Detect which cell encompasses the target text, then output its [x, y] center coordinate. 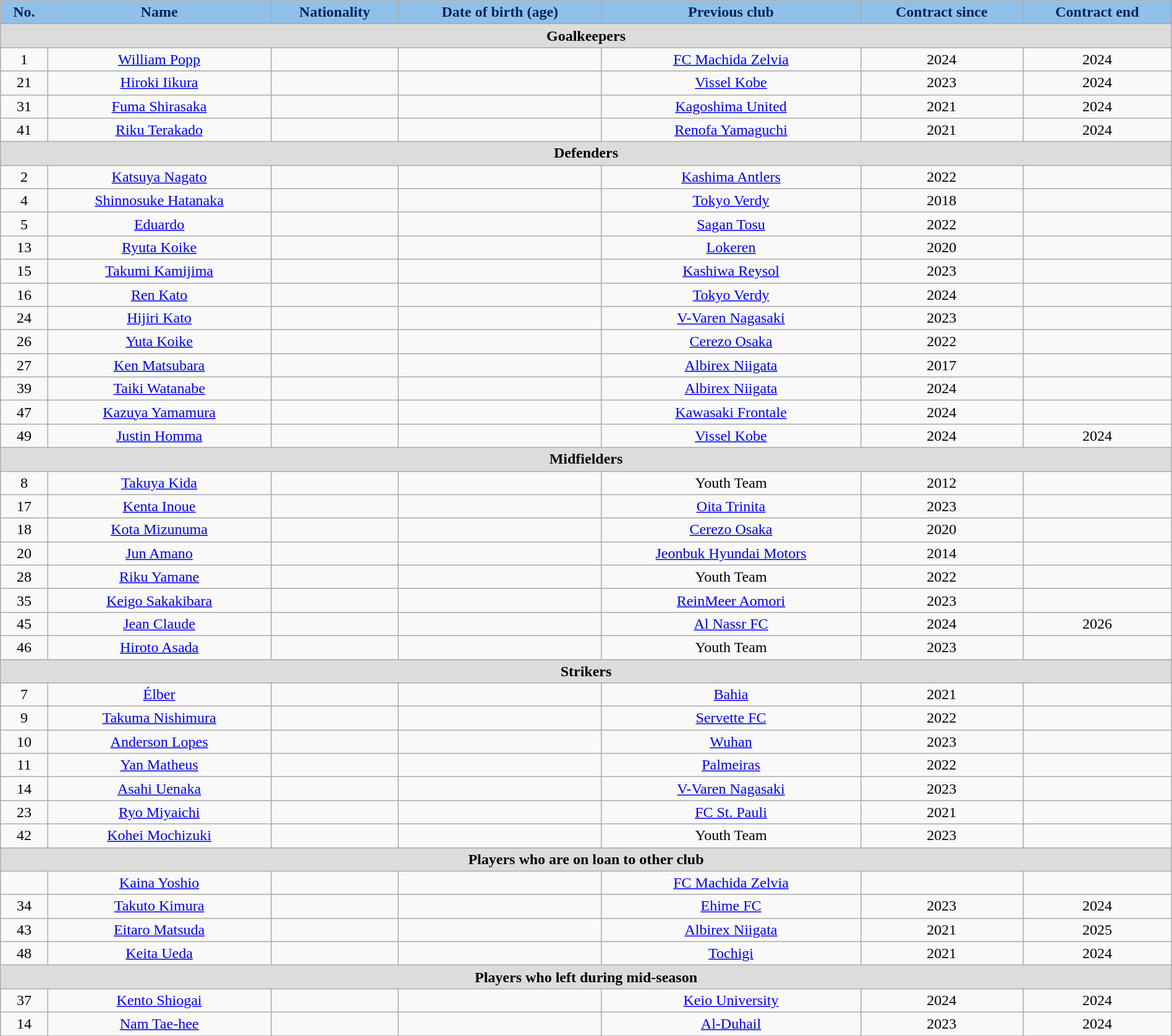
21 [24, 83]
Lokeren [731, 247]
FC St. Pauli [731, 812]
31 [24, 106]
1 [24, 59]
46 [24, 647]
9 [24, 718]
Keio University [731, 1000]
Ryuta Koike [159, 247]
No. [24, 12]
Jean Claude [159, 624]
35 [24, 600]
10 [24, 742]
16 [24, 295]
Midfielders [586, 459]
37 [24, 1000]
Defenders [586, 153]
Nationality [335, 12]
2 [24, 177]
Contract since [941, 12]
William Popp [159, 59]
Takumi Kamijima [159, 271]
Shinnosuke Hatanaka [159, 200]
ReinMeer Aomori [731, 600]
Servette FC [731, 718]
Al Nassr FC [731, 624]
Bahia [731, 695]
39 [24, 389]
Kaina Yoshio [159, 883]
Players who left during mid-season [586, 977]
Goalkeepers [586, 36]
Ken Matsubara [159, 365]
Date of birth (age) [500, 12]
Hiroto Asada [159, 647]
Palmeiras [731, 765]
Al-Duhail [731, 1024]
11 [24, 765]
Kagoshima United [731, 106]
13 [24, 247]
45 [24, 624]
5 [24, 224]
41 [24, 130]
Fuma Shirasaka [159, 106]
Nam Tae-hee [159, 1024]
Kohei Mochizuki [159, 836]
8 [24, 483]
Eitaro Matsuda [159, 930]
2014 [941, 553]
Kazuya Yamamura [159, 412]
Kashima Antlers [731, 177]
Ren Kato [159, 295]
Sagan Tosu [731, 224]
34 [24, 906]
23 [24, 812]
17 [24, 506]
2012 [941, 483]
Ryo Miyaichi [159, 812]
43 [24, 930]
Ehime FC [731, 906]
Katsuya Nagato [159, 177]
Jun Amano [159, 553]
26 [24, 342]
2025 [1098, 930]
47 [24, 412]
Contract end [1098, 12]
Keita Ueda [159, 953]
Name [159, 12]
2018 [941, 200]
49 [24, 436]
2026 [1098, 624]
4 [24, 200]
Élber [159, 695]
18 [24, 530]
Tochigi [731, 953]
Strikers [586, 671]
24 [24, 318]
Wuhan [731, 742]
Keigo Sakakibara [159, 600]
Riku Yamane [159, 577]
27 [24, 365]
Anderson Lopes [159, 742]
Kawasaki Frontale [731, 412]
Kenta Inoue [159, 506]
7 [24, 695]
Yuta Koike [159, 342]
Justin Homma [159, 436]
Kento Shiogai [159, 1000]
Asahi Uenaka [159, 789]
Renofa Yamaguchi [731, 130]
15 [24, 271]
Players who are on loan to other club [586, 859]
Takuma Nishimura [159, 718]
28 [24, 577]
48 [24, 953]
Yan Matheus [159, 765]
Taiki Watanabe [159, 389]
Previous club [731, 12]
Kota Mizunuma [159, 530]
20 [24, 553]
Hijiri Kato [159, 318]
Hiroki Iikura [159, 83]
Kashiwa Reysol [731, 271]
Riku Terakado [159, 130]
Takuto Kimura [159, 906]
Jeonbuk Hyundai Motors [731, 553]
Oita Trinita [731, 506]
42 [24, 836]
2017 [941, 365]
Eduardo [159, 224]
Takuya Kida [159, 483]
